For the text-containing cell, return its midpoint in [x, y] coordinate format. 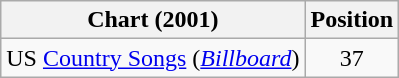
37 [352, 58]
Position [352, 20]
Chart (2001) [153, 20]
US Country Songs (Billboard) [153, 58]
